Detect which cell encompasses the target text, then output its (X, Y) center coordinate. 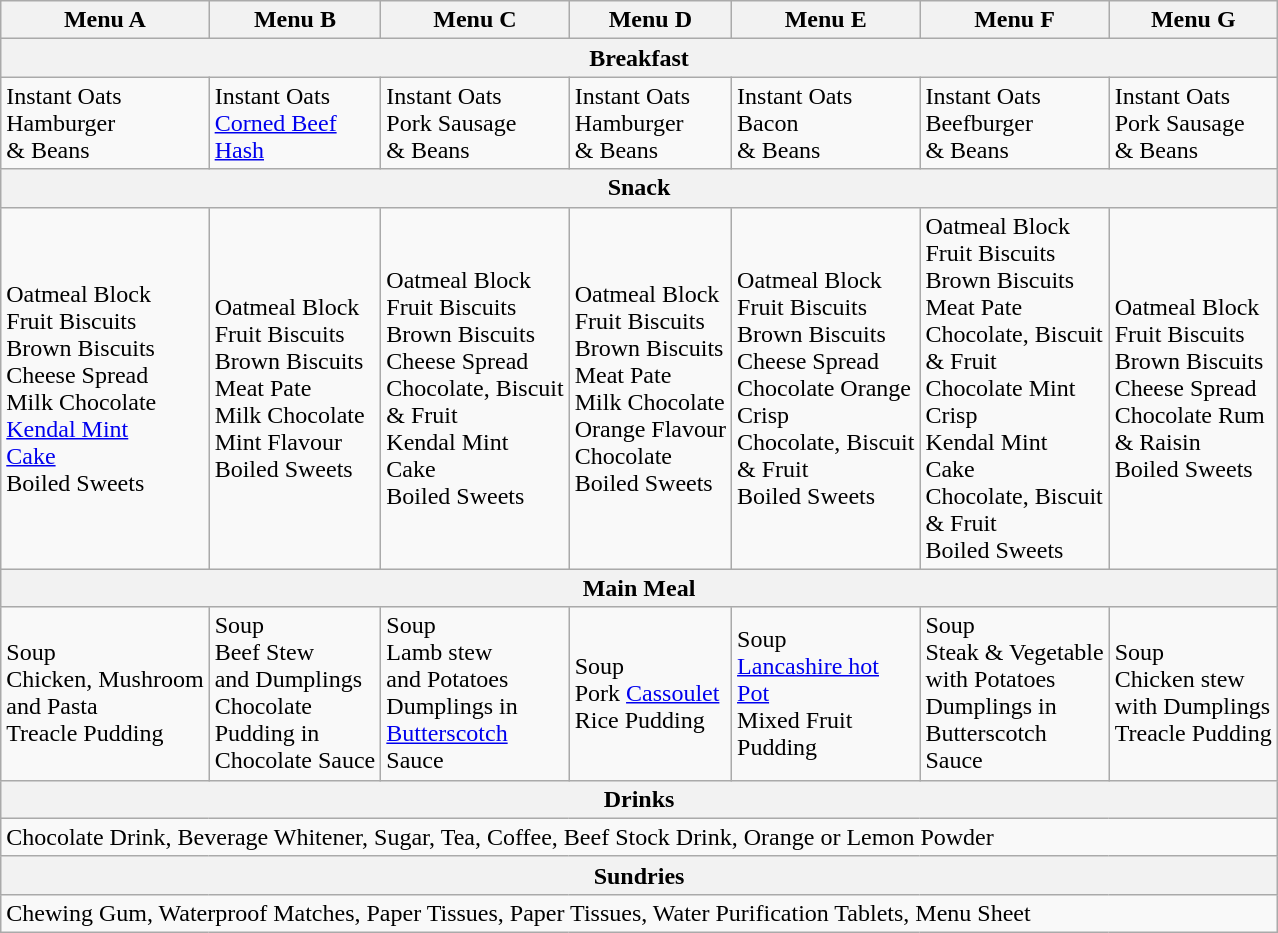
SoupChicken, Mushroomand PastaTreacle Pudding (105, 694)
Menu F (1014, 20)
Oatmeal BlockFruit BiscuitsBrown BiscuitsCheese SpreadMilk ChocolateKendal MintCakeBoiled Sweets (105, 388)
Oatmeal BlockFruit BiscuitsBrown BiscuitsCheese SpreadChocolate, Biscuit& FruitKendal MintCakeBoiled Sweets (475, 388)
Oatmeal BlockFruit BiscuitsBrown BiscuitsMeat PateMilk ChocolateOrange FlavourChocolateBoiled Sweets (650, 388)
Instant OatsBacon& Beans (826, 123)
SoupPork CassouletRice Pudding (650, 694)
SoupLamb stewand PotatoesDumplings inButterscotchSauce (475, 694)
Menu A (105, 20)
Sundries (640, 875)
Oatmeal BlockFruit BiscuitsBrown BiscuitsCheese SpreadChocolate Rum& RaisinBoiled Sweets (1193, 388)
Oatmeal BlockFruit BiscuitsBrown BiscuitsCheese SpreadChocolate OrangeCrispChocolate, Biscuit& FruitBoiled Sweets (826, 388)
Chewing Gum, Waterproof Matches, Paper Tissues, Paper Tissues, Water Purification Tablets, Menu Sheet (640, 913)
Menu D (650, 20)
Main Meal (640, 588)
Chocolate Drink, Beverage Whitener, Sugar, Tea, Coffee, Beef Stock Drink, Orange or Lemon Powder (640, 837)
Menu B (295, 20)
Instant OatsBeefburger& Beans (1014, 123)
Oatmeal BlockFruit BiscuitsBrown BiscuitsMeat PateMilk ChocolateMint FlavourBoiled Sweets (295, 388)
SoupLancashire hotPotMixed FruitPudding (826, 694)
SoupSteak & Vegetablewith PotatoesDumplings inButterscotchSauce (1014, 694)
SoupBeef Stewand DumplingsChocolatePudding inChocolate Sauce (295, 694)
Menu C (475, 20)
Drinks (640, 799)
Menu E (826, 20)
SoupChicken stewwith DumplingsTreacle Pudding (1193, 694)
Oatmeal BlockFruit BiscuitsBrown BiscuitsMeat PateChocolate, Biscuit& FruitChocolate MintCrispKendal MintCakeChocolate, Biscuit& FruitBoiled Sweets (1014, 388)
Menu G (1193, 20)
Snack (640, 188)
Instant OatsCorned BeefHash (295, 123)
Breakfast (640, 58)
